Extract the [X, Y] coordinate from the center of the cell holding the provided text.  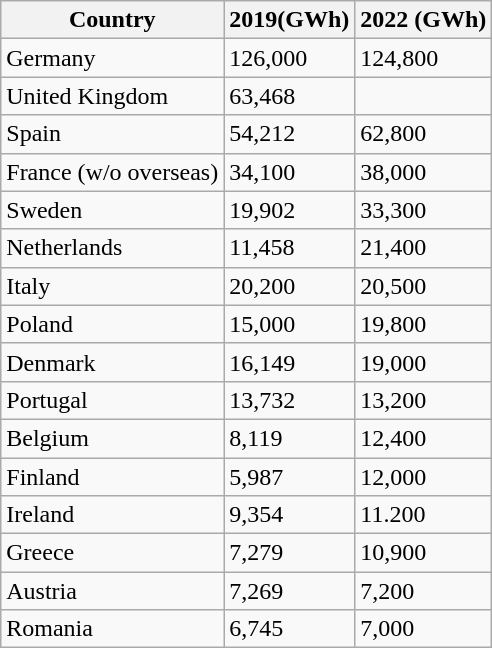
9,354 [290, 515]
126,000 [290, 58]
13,200 [424, 400]
Netherlands [112, 248]
11,458 [290, 248]
Sweden [112, 210]
Italy [112, 286]
10,900 [424, 553]
United Kingdom [112, 96]
21,400 [424, 248]
Ireland [112, 515]
11.200 [424, 515]
2019(GWh) [290, 20]
34,100 [290, 172]
Germany [112, 58]
5,987 [290, 477]
20,500 [424, 286]
12,400 [424, 438]
Austria [112, 591]
62,800 [424, 134]
Poland [112, 324]
63,468 [290, 96]
Belgium [112, 438]
15,000 [290, 324]
19,800 [424, 324]
7,279 [290, 553]
Country [112, 20]
12,000 [424, 477]
33,300 [424, 210]
124,800 [424, 58]
20,200 [290, 286]
19,902 [290, 210]
13,732 [290, 400]
7,000 [424, 629]
8,119 [290, 438]
Greece [112, 553]
Romania [112, 629]
7,269 [290, 591]
16,149 [290, 362]
6,745 [290, 629]
2022 (GWh) [424, 20]
Finland [112, 477]
Spain [112, 134]
Denmark [112, 362]
54,212 [290, 134]
38,000 [424, 172]
19,000 [424, 362]
7,200 [424, 591]
Portugal [112, 400]
France (w/o overseas) [112, 172]
